Identify which cell holds the provided text, then report its (X, Y) central coordinate. 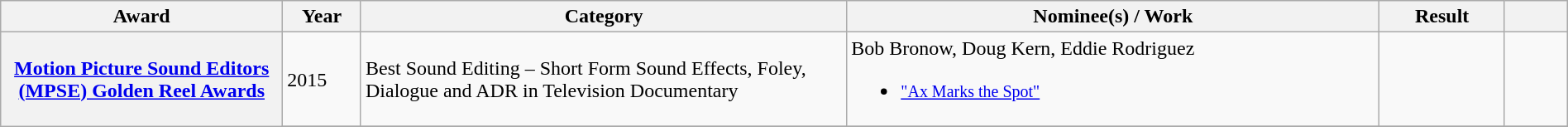
Bob Bronow, Doug Kern, Eddie Rodriguez"Ax Marks the Spot" (1113, 80)
2015 (323, 80)
Best Sound Editing – Short Form Sound Effects, Foley, Dialogue and ADR in Television Documentary (604, 80)
Award (142, 17)
Nominee(s) / Work (1113, 17)
Result (1442, 17)
Year (323, 17)
Motion Picture Sound Editors (MPSE) Golden Reel Awards (142, 80)
Category (604, 17)
